Capture the cell that displays the provided text and extract its [X, Y] central coordinate. 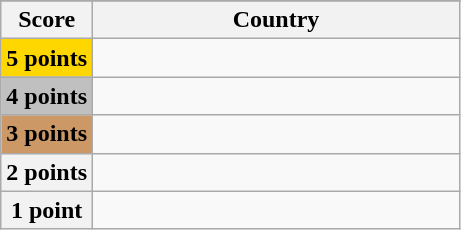
Score [47, 20]
4 points [47, 96]
2 points [47, 172]
3 points [47, 134]
5 points [47, 58]
Country [276, 20]
1 point [47, 210]
